Determine the (X, Y) coordinate at the center of the cell enclosing the given text.  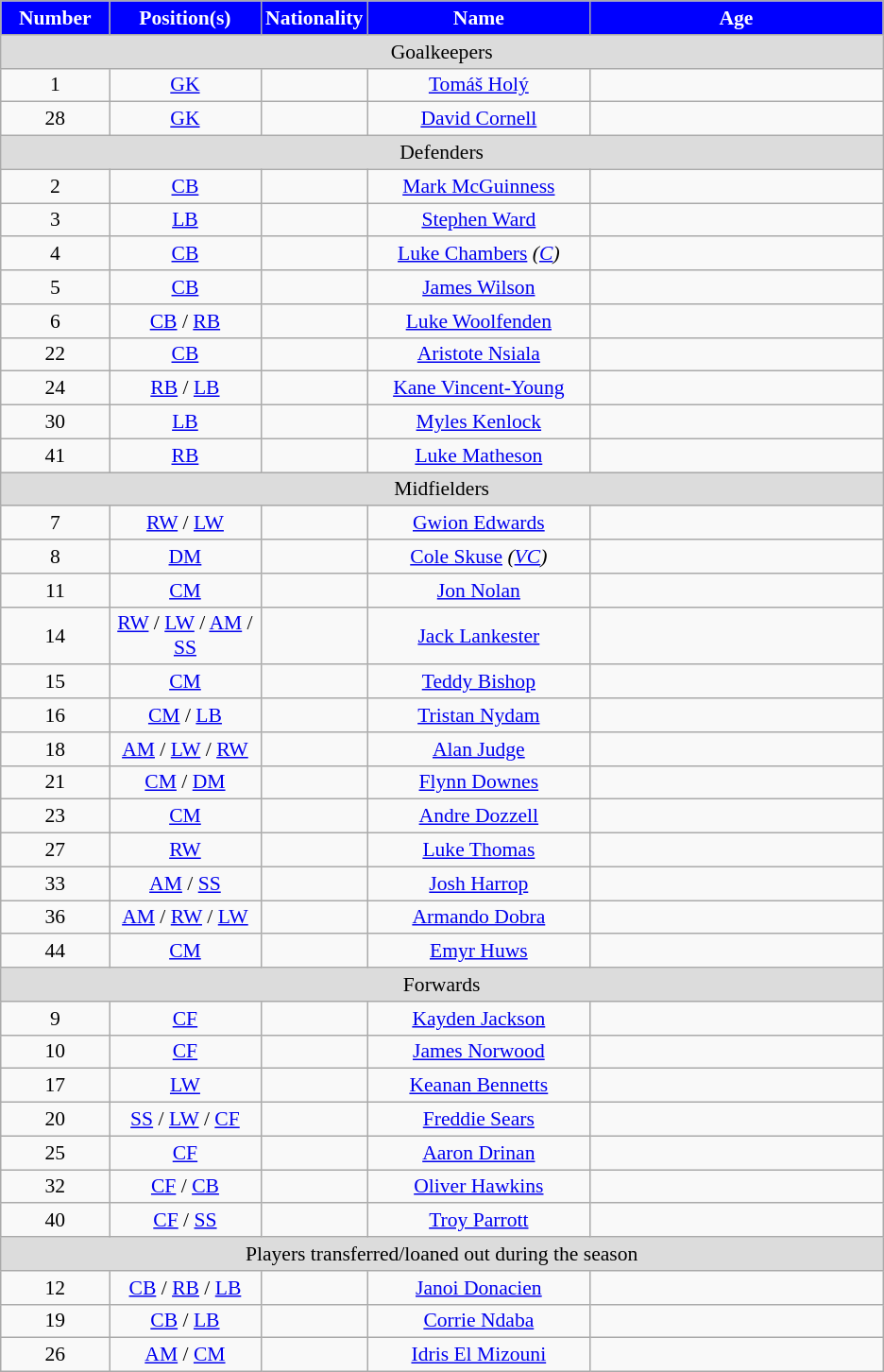
Position(s) (185, 18)
11 (55, 591)
40 (55, 1221)
Age (736, 18)
Alan Judge (478, 749)
Janoi Donacien (478, 1288)
19 (55, 1321)
Goalkeepers (442, 52)
16 (55, 715)
Josh Harrop (478, 883)
Aaron Drinan (478, 1153)
24 (55, 388)
AM / SS (185, 883)
Jack Lankester (478, 635)
Number (55, 18)
Stephen Ward (478, 220)
4 (55, 254)
Kayden Jackson (478, 1019)
AM / CM (185, 1355)
Midfielders (442, 489)
Players transferred/loaned out during the season (442, 1254)
Keanan Bennetts (478, 1086)
41 (55, 455)
Troy Parrott (478, 1221)
Defenders (442, 153)
AM / RW / LW (185, 918)
DM (185, 557)
RB / LB (185, 388)
30 (55, 422)
James Norwood (478, 1052)
Luke Chambers (C) (478, 254)
Tristan Nydam (478, 715)
RW (185, 850)
Luke Woolfenden (478, 321)
22 (55, 354)
Forwards (442, 985)
23 (55, 816)
Armando Dobra (478, 918)
Kane Vincent-Young (478, 388)
CM / LB (185, 715)
RW / LW (185, 523)
CB / RB / LB (185, 1288)
27 (55, 850)
14 (55, 635)
12 (55, 1288)
AM / LW / RW (185, 749)
Jon Nolan (478, 591)
9 (55, 1019)
17 (55, 1086)
James Wilson (478, 287)
44 (55, 952)
3 (55, 220)
20 (55, 1120)
2 (55, 186)
18 (55, 749)
28 (55, 119)
Aristote Nsiala (478, 354)
Andre Dozzell (478, 816)
32 (55, 1187)
6 (55, 321)
1 (55, 85)
Gwion Edwards (478, 523)
33 (55, 883)
Name (478, 18)
Tomáš Holý (478, 85)
Mark McGuinness (478, 186)
Cole Skuse (VC) (478, 557)
RW / LW / AM / SS (185, 635)
CM / DM (185, 782)
Freddie Sears (478, 1120)
5 (55, 287)
Corrie Ndaba (478, 1321)
Luke Matheson (478, 455)
CB / RB (185, 321)
7 (55, 523)
RB (185, 455)
Myles Kenlock (478, 422)
SS / LW / CF (185, 1120)
LW (185, 1086)
Idris El Mizouni (478, 1355)
15 (55, 682)
Emyr Huws (478, 952)
CB / LB (185, 1321)
26 (55, 1355)
25 (55, 1153)
CF / SS (185, 1221)
8 (55, 557)
Flynn Downes (478, 782)
10 (55, 1052)
21 (55, 782)
Nationality (314, 18)
36 (55, 918)
Luke Thomas (478, 850)
CF / CB (185, 1187)
David Cornell (478, 119)
Oliver Hawkins (478, 1187)
Teddy Bishop (478, 682)
